Capture the cell that displays the provided text and extract its [X, Y] central coordinate. 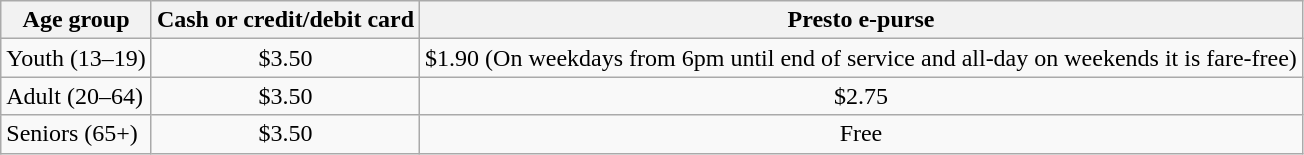
Seniors (65+) [76, 134]
$2.75 [862, 96]
Free [862, 134]
Cash or credit/debit card [285, 20]
Youth (13–19) [76, 58]
$1.90 (On weekdays from 6pm until end of service and all-day on weekends it is fare-free) [862, 58]
Age group [76, 20]
Adult (20–64) [76, 96]
Presto e-purse [862, 20]
